Return the (X, Y) coordinate for the center point of the cell that contains the specified text.  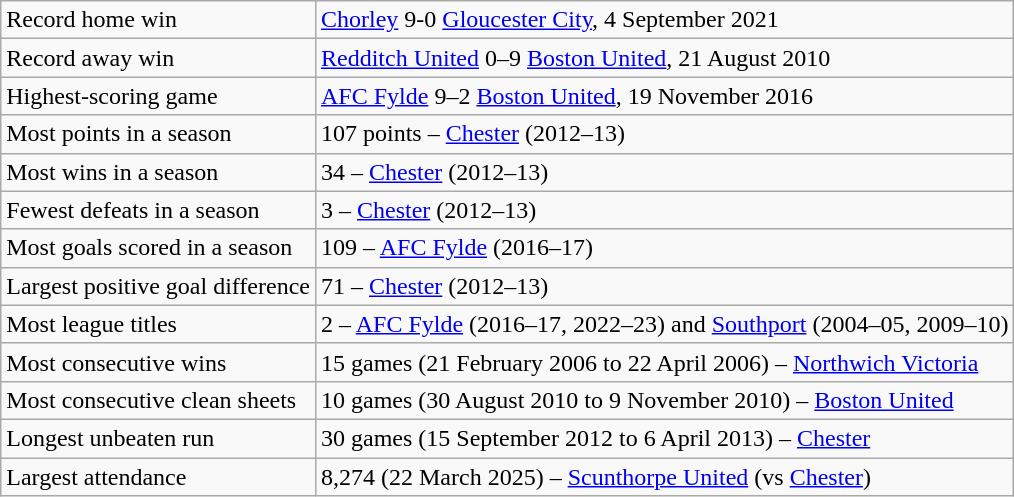
Most consecutive wins (158, 362)
109 – AFC Fylde (2016–17) (664, 248)
Longest unbeaten run (158, 438)
Most league titles (158, 324)
Record away win (158, 58)
107 points – Chester (2012–13) (664, 134)
15 games (21 February 2006 to 22 April 2006) – Northwich Victoria (664, 362)
71 – Chester (2012–13) (664, 286)
Most wins in a season (158, 172)
Highest-scoring game (158, 96)
Fewest defeats in a season (158, 210)
Largest positive goal difference (158, 286)
34 – Chester (2012–13) (664, 172)
Most goals scored in a season (158, 248)
10 games (30 August 2010 to 9 November 2010) – Boston United (664, 400)
AFC Fylde 9–2 Boston United, 19 November 2016 (664, 96)
Most consecutive clean sheets (158, 400)
30 games (15 September 2012 to 6 April 2013) – Chester (664, 438)
Most points in a season (158, 134)
8,274 (22 March 2025) – Scunthorpe United (vs Chester) (664, 477)
Record home win (158, 20)
Largest attendance (158, 477)
3 – Chester (2012–13) (664, 210)
Chorley 9-0 Gloucester City, 4 September 2021 (664, 20)
Redditch United 0–9 Boston United, 21 August 2010 (664, 58)
2 – AFC Fylde (2016–17, 2022–23) and Southport (2004–05, 2009–10) (664, 324)
